Provide the (X, Y) coordinate of the cell's center where the given text is located.  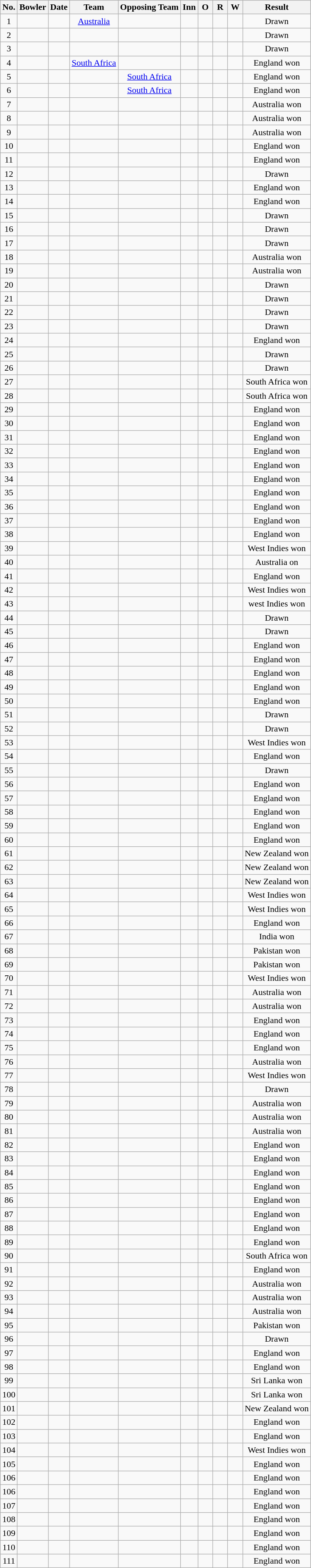
100 (9, 1395)
41 (9, 576)
10 (9, 146)
88 (9, 1228)
96 (9, 1339)
24 (9, 340)
west Indies won (277, 604)
73 (9, 1020)
77 (9, 1076)
Australia (94, 21)
O (205, 7)
42 (9, 590)
34 (9, 479)
75 (9, 1048)
20 (9, 285)
39 (9, 548)
6 (9, 90)
93 (9, 1298)
56 (9, 784)
Team (94, 7)
68 (9, 951)
103 (9, 1436)
104 (9, 1450)
107 (9, 1506)
51 (9, 715)
78 (9, 1089)
40 (9, 562)
84 (9, 1173)
26 (9, 368)
50 (9, 701)
65 (9, 909)
98 (9, 1367)
80 (9, 1117)
105 (9, 1464)
8 (9, 118)
92 (9, 1283)
70 (9, 978)
86 (9, 1200)
28 (9, 395)
29 (9, 410)
43 (9, 604)
85 (9, 1186)
74 (9, 1034)
108 (9, 1520)
38 (9, 534)
3 (9, 49)
47 (9, 659)
32 (9, 451)
18 (9, 257)
60 (9, 839)
33 (9, 465)
1 (9, 21)
9 (9, 132)
62 (9, 867)
69 (9, 964)
55 (9, 770)
22 (9, 312)
49 (9, 687)
48 (9, 673)
72 (9, 1006)
63 (9, 881)
25 (9, 354)
15 (9, 215)
95 (9, 1325)
46 (9, 645)
Date (59, 7)
23 (9, 326)
90 (9, 1256)
66 (9, 923)
102 (9, 1422)
99 (9, 1381)
67 (9, 937)
5 (9, 77)
4 (9, 63)
44 (9, 618)
W (235, 7)
64 (9, 895)
Bowler (33, 7)
94 (9, 1311)
Inn (189, 7)
83 (9, 1159)
27 (9, 382)
61 (9, 854)
82 (9, 1145)
14 (9, 202)
97 (9, 1353)
111 (9, 1561)
21 (9, 299)
81 (9, 1131)
19 (9, 271)
76 (9, 1062)
71 (9, 992)
India won (277, 937)
35 (9, 493)
89 (9, 1242)
7 (9, 104)
31 (9, 437)
54 (9, 756)
110 (9, 1547)
57 (9, 798)
52 (9, 729)
Result (277, 7)
12 (9, 174)
37 (9, 520)
101 (9, 1408)
13 (9, 188)
87 (9, 1214)
Opposing Team (149, 7)
30 (9, 424)
58 (9, 812)
No. (9, 7)
11 (9, 160)
91 (9, 1269)
Australia on (277, 562)
2 (9, 35)
45 (9, 632)
59 (9, 826)
36 (9, 507)
17 (9, 243)
53 (9, 742)
109 (9, 1533)
79 (9, 1103)
16 (9, 229)
R (220, 7)
